From the cell containing the given text, extract its center point as (X, Y) coordinate. 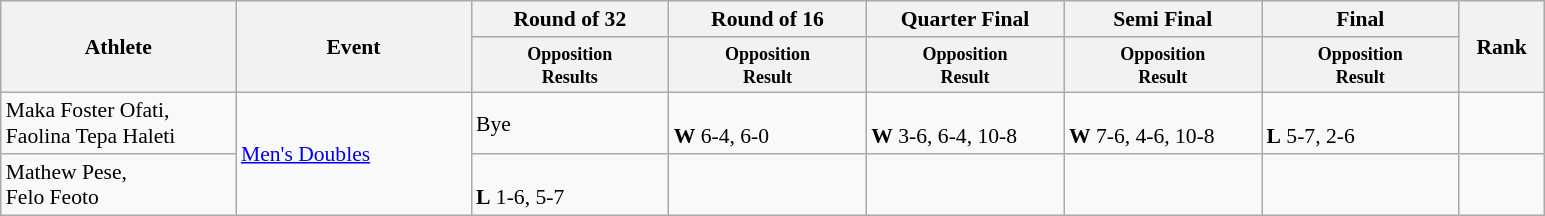
Rank (1502, 47)
Event (354, 47)
Maka Foster Ofati,Faolina Tepa Haleti (118, 124)
Semi Final (1163, 19)
L 1-6, 5-7 (570, 184)
W 3-6, 6-4, 10-8 (965, 124)
W 7-6, 4-6, 10-8 (1163, 124)
Mathew Pese,Felo Feoto (118, 184)
L 5-7, 2-6 (1361, 124)
Quarter Final (965, 19)
Athlete (118, 47)
W 6-4, 6-0 (768, 124)
OppositionResults (570, 65)
Men's Doubles (354, 154)
Round of 32 (570, 19)
Round of 16 (768, 19)
Bye (570, 124)
Final (1361, 19)
